Return the (x, y) coordinate for the center point of the cell that contains the specified text.  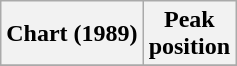
Peakposition (189, 34)
Chart (1989) (72, 34)
